Identify which cell holds the provided text, then report its [X, Y] central coordinate. 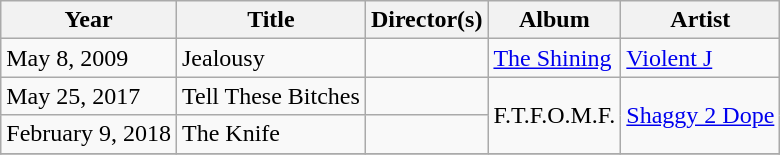
Violent J [700, 58]
February 9, 2018 [89, 134]
Artist [700, 20]
Title [270, 20]
May 25, 2017 [89, 96]
Shaggy 2 Dope [700, 115]
Year [89, 20]
F.T.F.O.M.F. [554, 115]
The Shining [554, 58]
The Knife [270, 134]
Album [554, 20]
Director(s) [426, 20]
Tell These Bitches [270, 96]
May 8, 2009 [89, 58]
Jealousy [270, 58]
